Provide the [x, y] coordinate of the cell's center where the given text is located.  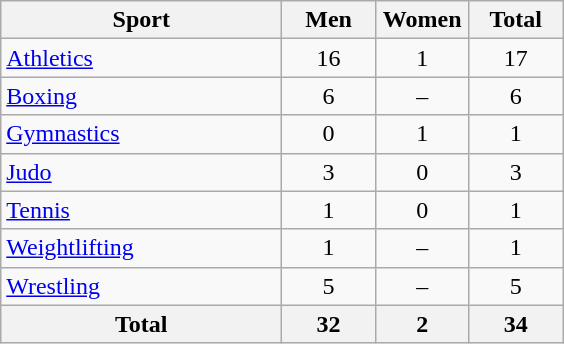
Gymnastics [142, 134]
Sport [142, 20]
Athletics [142, 58]
Judo [142, 172]
Weightlifting [142, 248]
Tennis [142, 210]
Wrestling [142, 286]
17 [516, 58]
Women [422, 20]
32 [329, 324]
Boxing [142, 96]
16 [329, 58]
34 [516, 324]
2 [422, 324]
Men [329, 20]
